Determine the [x, y] coordinate at the center of the cell enclosing the given text.  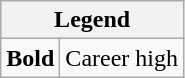
Career high [122, 58]
Legend [92, 20]
Bold [30, 58]
